Provide the [x, y] coordinate of the cell's center where the given text is located.  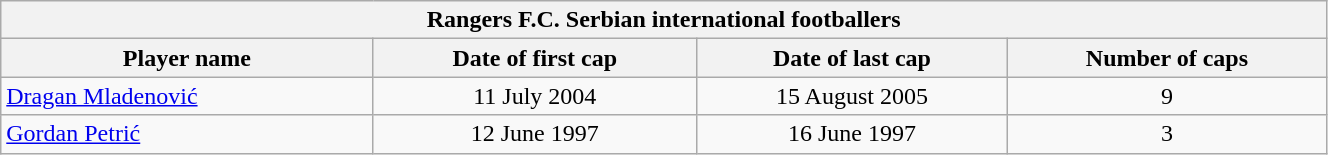
3 [1166, 134]
15 August 2005 [852, 96]
16 June 1997 [852, 134]
Player name [187, 58]
Gordan Petrić [187, 134]
Rangers F.C. Serbian international footballers [664, 20]
Number of caps [1166, 58]
Date of last cap [852, 58]
9 [1166, 96]
Date of first cap [534, 58]
12 June 1997 [534, 134]
Dragan Mladenović [187, 96]
11 July 2004 [534, 96]
